Determine the [X, Y] coordinate at the center of the cell enclosing the given text.  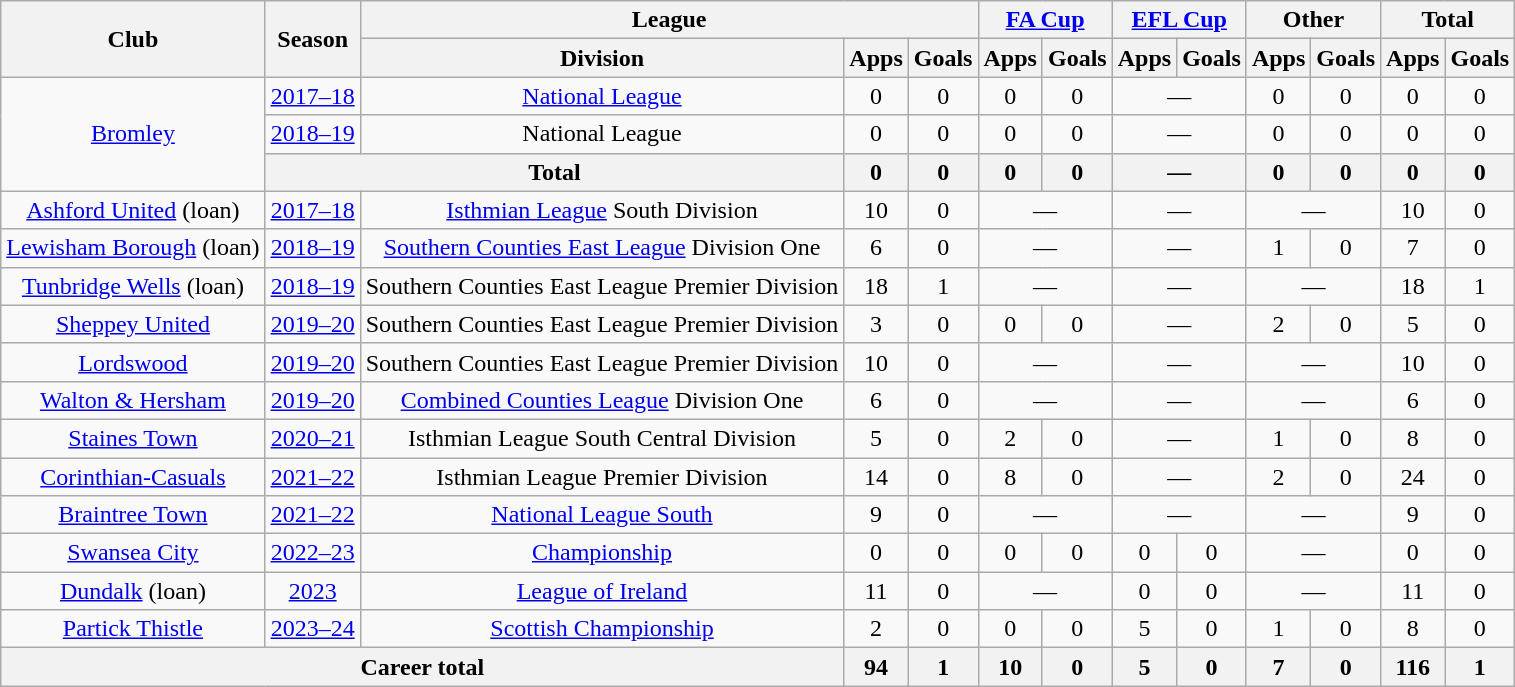
FA Cup [1045, 20]
Season [312, 39]
2022–23 [312, 553]
2023–24 [312, 629]
Staines Town [133, 438]
Braintree Town [133, 515]
Bromley [133, 134]
Corinthian-Casuals [133, 477]
Isthmian League South Central Division [602, 438]
Division [602, 58]
Lordswood [133, 362]
14 [876, 477]
Walton & Hersham [133, 400]
Combined Counties League Division One [602, 400]
94 [876, 667]
Scottish Championship [602, 629]
116 [1413, 667]
Career total [422, 667]
Isthmian League Premier Division [602, 477]
Dundalk (loan) [133, 591]
Tunbridge Wells (loan) [133, 286]
Lewisham Borough (loan) [133, 248]
Isthmian League South Division [602, 210]
2020–21 [312, 438]
EFL Cup [1179, 20]
Championship [602, 553]
2023 [312, 591]
24 [1413, 477]
Club [133, 39]
League of Ireland [602, 591]
National League South [602, 515]
League [669, 20]
Southern Counties East League Division One [602, 248]
Swansea City [133, 553]
Sheppey United [133, 324]
Partick Thistle [133, 629]
Ashford United (loan) [133, 210]
3 [876, 324]
Other [1313, 20]
